Search for the cell housing the specified text and yield its [X, Y] center coordinate. 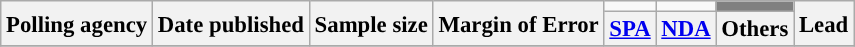
SPA [630, 30]
Margin of Error [518, 24]
Date published [230, 24]
Polling agency [77, 24]
Others [755, 30]
NDA [686, 30]
Sample size [371, 24]
Lead [824, 24]
